From the cell containing the given text, extract its center point as (x, y) coordinate. 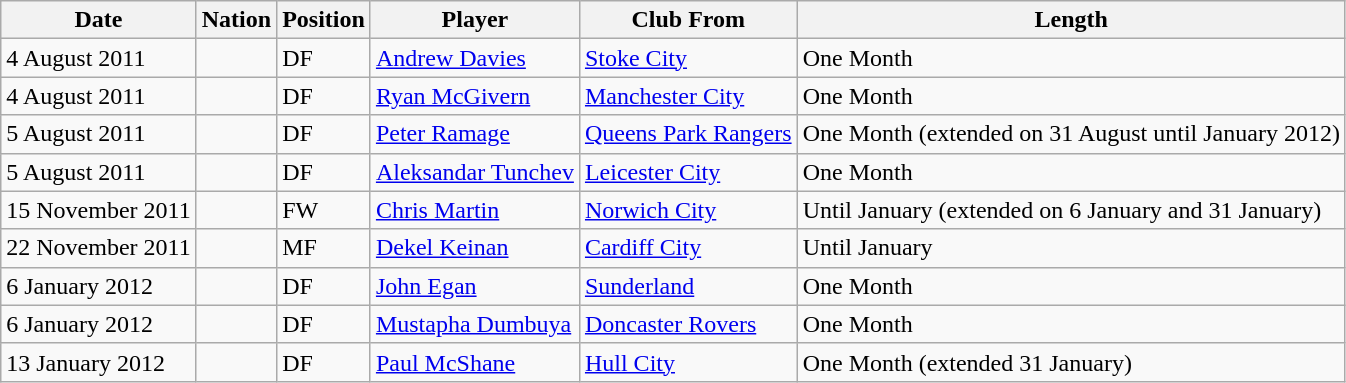
Doncaster Rovers (688, 324)
Until January (1071, 248)
Position (324, 20)
Dekel Keinan (474, 248)
Ryan McGivern (474, 96)
Norwich City (688, 210)
Player (474, 20)
John Egan (474, 286)
Queens Park Rangers (688, 134)
Cardiff City (688, 248)
Aleksandar Tunchev (474, 172)
One Month (extended on 31 August until January 2012) (1071, 134)
13 January 2012 (98, 362)
Mustapha Dumbuya (474, 324)
One Month (extended 31 January) (1071, 362)
Length (1071, 20)
Stoke City (688, 58)
15 November 2011 (98, 210)
Manchester City (688, 96)
Peter Ramage (474, 134)
Leicester City (688, 172)
Club From (688, 20)
Andrew Davies (474, 58)
Chris Martin (474, 210)
Hull City (688, 362)
Until January (extended on 6 January and 31 January) (1071, 210)
22 November 2011 (98, 248)
MF (324, 248)
Sunderland (688, 286)
Nation (236, 20)
Date (98, 20)
FW (324, 210)
Paul McShane (474, 362)
